Locate the cell with the specified text and output its (X, Y) center coordinate. 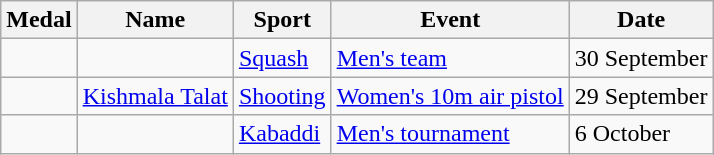
30 September (641, 58)
Men's team (450, 58)
Kishmala Talat (155, 96)
6 October (641, 134)
Men's tournament (450, 134)
Date (641, 20)
Women's 10m air pistol (450, 96)
Medal (39, 20)
Event (450, 20)
Shooting (282, 96)
Kabaddi (282, 134)
Sport (282, 20)
Squash (282, 58)
Name (155, 20)
29 September (641, 96)
